Determine the (x, y) coordinate at the center of the cell enclosing the given text.  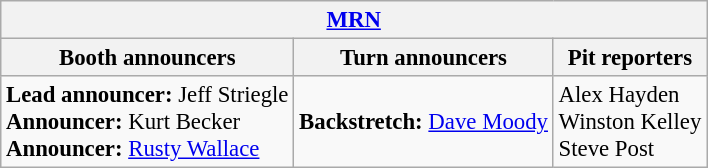
Backstretch: Dave Moody (424, 122)
Booth announcers (148, 58)
Turn announcers (424, 58)
Lead announcer: Jeff StriegleAnnouncer: Kurt BeckerAnnouncer: Rusty Wallace (148, 122)
Pit reporters (630, 58)
MRN (354, 20)
Alex HaydenWinston KelleySteve Post (630, 122)
